Return [x, y] of the center of cell containing provided text 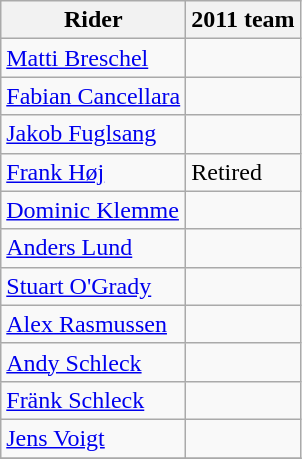
Frank Høj [94, 172]
Fabian Cancellara [94, 96]
Stuart O'Grady [94, 286]
Dominic Klemme [94, 210]
Jens Voigt [94, 438]
Andy Schleck [94, 362]
Alex Rasmussen [94, 324]
Anders Lund [94, 248]
Matti Breschel [94, 58]
Fränk Schleck [94, 400]
Retired [243, 172]
Jakob Fuglsang [94, 134]
2011 team [243, 20]
Rider [94, 20]
